Pinpoint the cell where the given text exists, returning its [X, Y] midpoint coordinate. 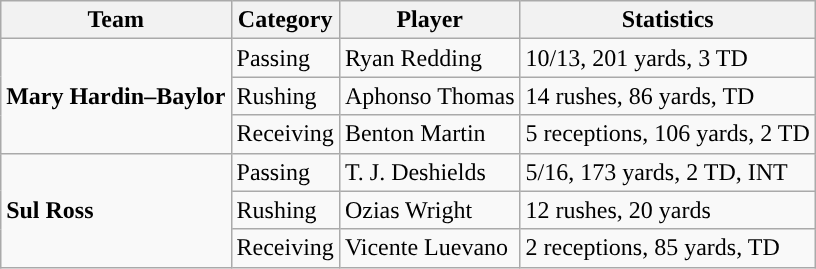
Ryan Redding [430, 58]
Player [430, 20]
Aphonso Thomas [430, 96]
Mary Hardin–Baylor [116, 96]
Benton Martin [430, 134]
2 receptions, 85 yards, TD [668, 248]
14 rushes, 86 yards, TD [668, 96]
5 receptions, 106 yards, 2 TD [668, 134]
Sul Ross [116, 210]
T. J. Deshields [430, 172]
Ozias Wright [430, 210]
5/16, 173 yards, 2 TD, INT [668, 172]
10/13, 201 yards, 3 TD [668, 58]
Vicente Luevano [430, 248]
Team [116, 20]
12 rushes, 20 yards [668, 210]
Statistics [668, 20]
Category [285, 20]
